Find where the given text appears and provide that cell's center as [x, y] coordinate. 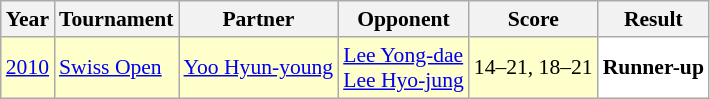
Yoo Hyun-young [259, 68]
Swiss Open [116, 68]
Tournament [116, 19]
Result [654, 19]
Runner-up [654, 68]
2010 [28, 68]
Partner [259, 19]
Year [28, 19]
Score [534, 19]
Lee Yong-dae Lee Hyo-jung [404, 68]
14–21, 18–21 [534, 68]
Opponent [404, 19]
